Locate the cell with the specified text and output its [x, y] center coordinate. 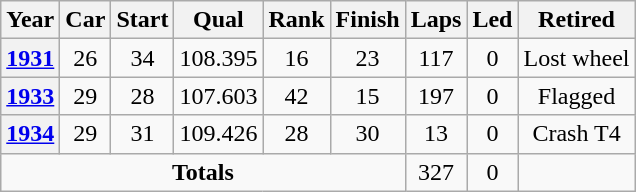
26 [86, 58]
197 [436, 96]
16 [296, 58]
34 [142, 58]
42 [296, 96]
Flagged [576, 96]
Lost wheel [576, 58]
13 [436, 134]
Start [142, 20]
1933 [30, 96]
108.395 [218, 58]
Qual [218, 20]
30 [368, 134]
31 [142, 134]
15 [368, 96]
1934 [30, 134]
23 [368, 58]
Led [492, 20]
109.426 [218, 134]
Rank [296, 20]
Car [86, 20]
Laps [436, 20]
117 [436, 58]
Retired [576, 20]
107.603 [218, 96]
1931 [30, 58]
Year [30, 20]
327 [436, 172]
Crash T4 [576, 134]
Totals [203, 172]
Finish [368, 20]
